Scan for the cell matching the given text and deliver its (x, y) coordinate at center. 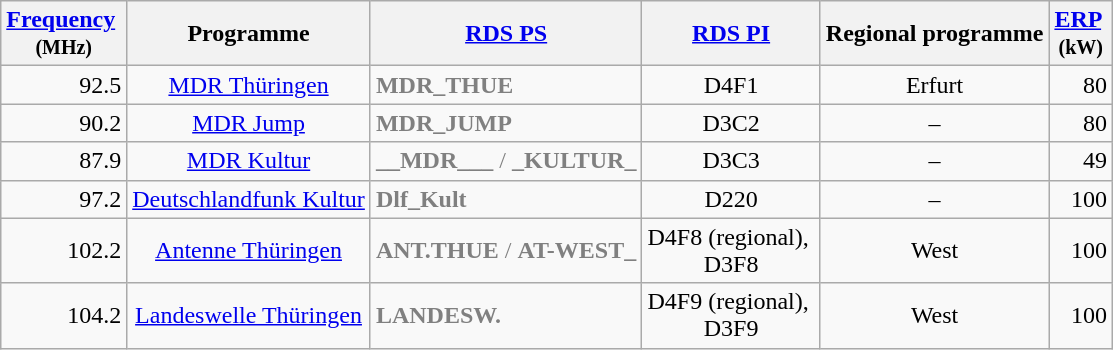
MDR_JUMP (506, 123)
Frequency (MHz) (64, 34)
MDR_THUE (506, 85)
ERP (kW) (1081, 34)
D4F8 (regional), D3F8 (731, 250)
RDS PS (506, 34)
104.2 (64, 316)
D4F9 (regional), D3F9 (731, 316)
102.2 (64, 250)
D220 (731, 199)
D3C2 (731, 123)
__MDR___ / _KULTUR_ (506, 161)
87.9 (64, 161)
92.5 (64, 85)
Regional programme (934, 34)
RDS PI (731, 34)
Deutschlandfunk Kultur (249, 199)
MDR Thüringen (249, 85)
D4F1 (731, 85)
MDR Jump (249, 123)
MDR Kultur (249, 161)
Landeswelle Thüringen (249, 316)
97.2 (64, 199)
ANT.THUE / AT-WEST_ (506, 250)
Antenne Thüringen (249, 250)
90.2 (64, 123)
LANDESW. (506, 316)
D3C3 (731, 161)
Erfurt (934, 85)
49 (1081, 161)
Programme (249, 34)
Dlf_Kult (506, 199)
